Search for the cell housing the specified text and yield its [X, Y] center coordinate. 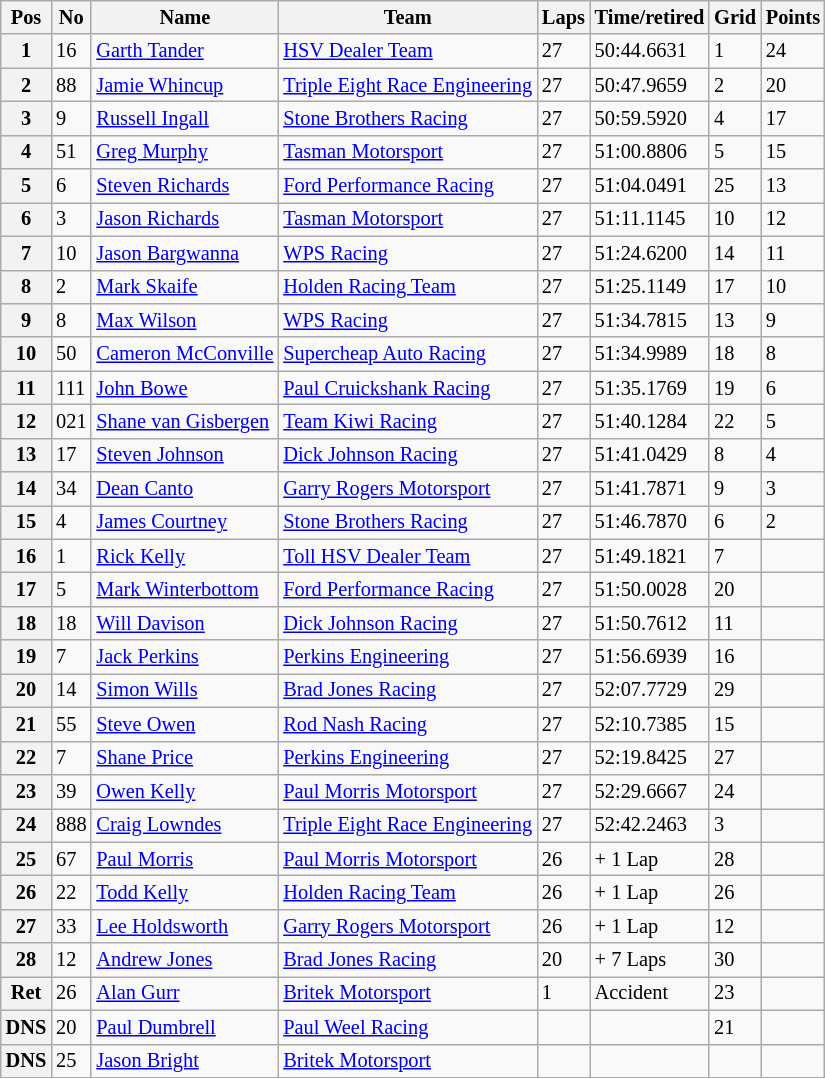
Greg Murphy [184, 152]
Toll HSV Dealer Team [408, 556]
52:10.7385 [650, 724]
Points [793, 17]
Russell Ingall [184, 118]
Jason Richards [184, 219]
Craig Lowndes [184, 825]
52:19.8425 [650, 758]
51:25.1149 [650, 287]
50:47.9659 [650, 85]
Rick Kelly [184, 556]
Pos [26, 17]
Todd Kelly [184, 892]
Name [184, 17]
Max Wilson [184, 320]
51:46.7870 [650, 522]
51:41.0429 [650, 455]
50:59.5920 [650, 118]
51:34.9989 [650, 354]
Lee Holdsworth [184, 926]
Cameron McConville [184, 354]
51:11.1145 [650, 219]
Ret [26, 993]
Owen Kelly [184, 791]
Grid [735, 17]
51:40.1284 [650, 421]
Garth Tander [184, 51]
No [71, 17]
Steve Owen [184, 724]
+ 7 Laps [650, 960]
30 [735, 960]
111 [71, 388]
James Courtney [184, 522]
52:07.7729 [650, 690]
51:50.0028 [650, 589]
Supercheap Auto Racing [408, 354]
55 [71, 724]
Paul Weel Racing [408, 1027]
Andrew Jones [184, 960]
Shane van Gisbergen [184, 421]
Mark Skaife [184, 287]
Team [408, 17]
John Bowe [184, 388]
021 [71, 421]
51 [71, 152]
51:35.1769 [650, 388]
51:41.7871 [650, 489]
Jason Bright [184, 1061]
Mark Winterbottom [184, 589]
33 [71, 926]
888 [71, 825]
Paul Cruickshank Racing [408, 388]
67 [71, 859]
50 [71, 354]
29 [735, 690]
Jason Bargwanna [184, 253]
52:29.6667 [650, 791]
51:04.0491 [650, 186]
Dean Canto [184, 489]
Steven Johnson [184, 455]
51:34.7815 [650, 320]
Paul Dumbrell [184, 1027]
Shane Price [184, 758]
Time/retired [650, 17]
Alan Gurr [184, 993]
Jack Perkins [184, 657]
88 [71, 85]
51:50.7612 [650, 623]
51:24.6200 [650, 253]
34 [71, 489]
51:49.1821 [650, 556]
39 [71, 791]
51:56.6939 [650, 657]
Accident [650, 993]
51:00.8806 [650, 152]
Laps [564, 17]
Steven Richards [184, 186]
HSV Dealer Team [408, 51]
Paul Morris [184, 859]
Jamie Whincup [184, 85]
Team Kiwi Racing [408, 421]
Simon Wills [184, 690]
52:42.2463 [650, 825]
Will Davison [184, 623]
50:44.6631 [650, 51]
Rod Nash Racing [408, 724]
